Detect which cell encompasses the target text, then output its [x, y] center coordinate. 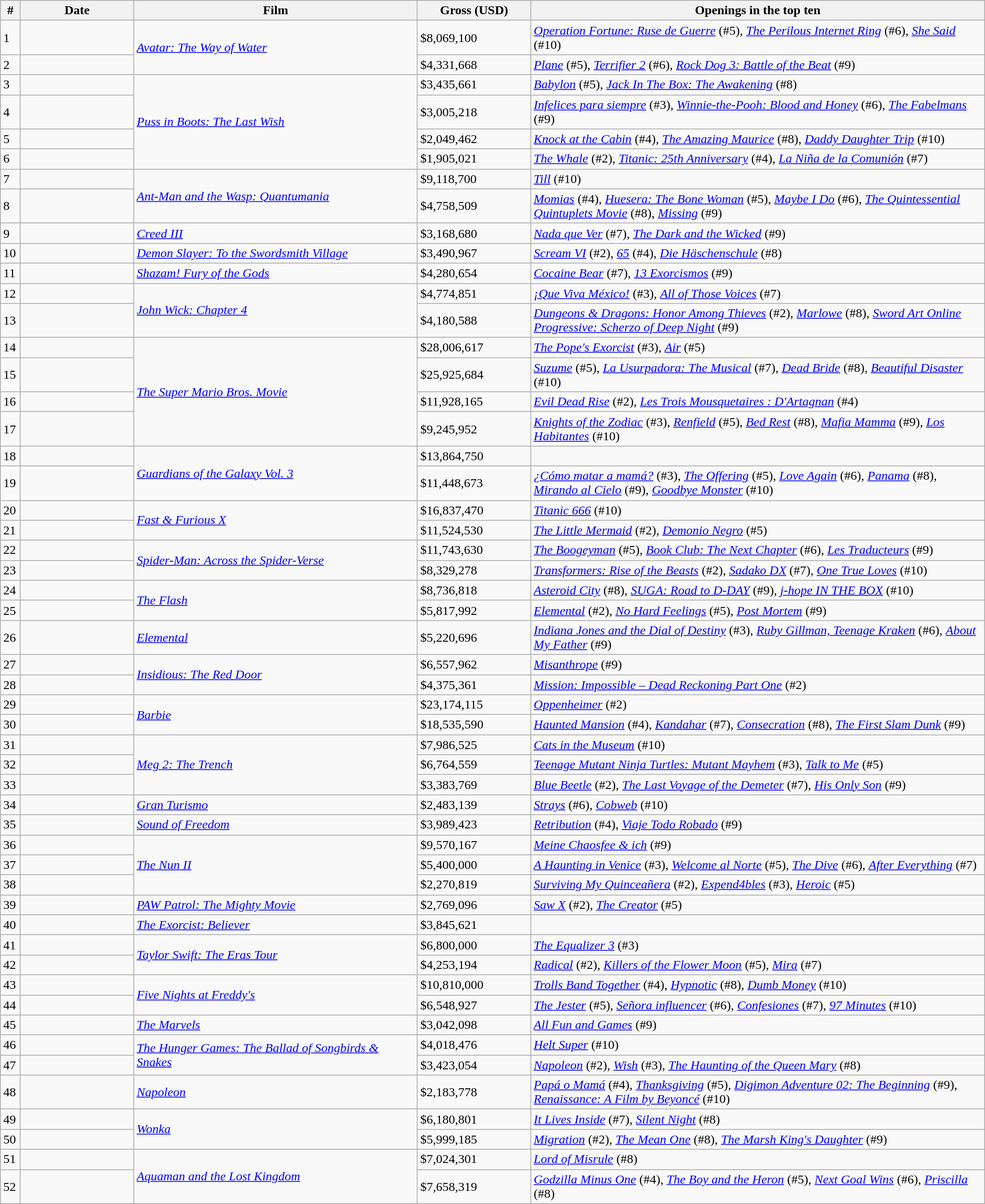
$4,180,588 [474, 321]
21 [11, 530]
Teenage Mutant Ninja Turtles: Mutant Mayhem (#3), Talk to Me (#5) [758, 765]
Sound of Freedom [276, 825]
45 [11, 1025]
Misanthrope (#9) [758, 664]
$4,253,194 [474, 965]
Asteroid City (#8), SUGA: Road to D-DAY (#9), j-hope IN THE BOX (#10) [758, 590]
Migration (#2), The Mean One (#8), The Marsh King's Daughter (#9) [758, 1139]
Fast & Furious X [276, 520]
30 [11, 725]
9 [11, 233]
$4,331,668 [474, 65]
Operation Fortune: Ruse de Guerre (#5), The Perilous Internet Ring (#6), She Said (#10) [758, 38]
$8,736,818 [474, 590]
Evil Dead Rise (#2), Les Trois Mousquetaires : D'Artagnan (#4) [758, 402]
$9,245,952 [474, 429]
14 [11, 348]
32 [11, 765]
3 [11, 85]
29 [11, 705]
The Little Mermaid (#2), Demonio Negro (#5) [758, 530]
11 [11, 273]
41 [11, 945]
51 [11, 1159]
23 [11, 570]
$11,743,630 [474, 550]
10 [11, 253]
Surviving My Quinceañera (#2), Expend4bles (#3), Heroic (#5) [758, 885]
34 [11, 805]
Haunted Mansion (#4), Kandahar (#7), Consecration (#8), The First Slam Dunk (#9) [758, 725]
52 [11, 1187]
17 [11, 429]
18 [11, 456]
# [11, 11]
$4,758,509 [474, 206]
Plane (#5), Terrifier 2 (#6), Rock Dog 3: Battle of the Beat (#9) [758, 65]
$5,817,992 [474, 610]
Meine Chaosfee & ich (#9) [758, 845]
$3,845,621 [474, 925]
$3,383,769 [474, 785]
$1,905,021 [474, 159]
Napoleon (#2), Wish (#3), The Haunting of the Queen Mary (#8) [758, 1065]
The Boogeyman (#5), Book Club: The Next Chapter (#6), Les Traducteurs (#9) [758, 550]
25 [11, 610]
The Super Mario Bros. Movie [276, 392]
46 [11, 1045]
$4,280,654 [474, 273]
$9,118,700 [474, 179]
Shazam! Fury of the Gods [276, 273]
15 [11, 375]
2 [11, 65]
$6,557,962 [474, 664]
Dungeons & Dragons: Honor Among Thieves (#2), Marlowe (#8), Sword Art Online Progressive: Scherzo of Deep Night (#9) [758, 321]
Cats in the Museum (#10) [758, 745]
Date [77, 11]
Retribution (#4), Viaje Todo Robado (#9) [758, 825]
$3,490,967 [474, 253]
40 [11, 925]
Gran Turismo [276, 805]
47 [11, 1065]
The Exorcist: Believer [276, 925]
37 [11, 865]
Mission: Impossible – Dead Reckoning Part One (#2) [758, 684]
27 [11, 664]
$10,810,000 [474, 985]
4 [11, 112]
16 [11, 402]
35 [11, 825]
Oppenheimer (#2) [758, 705]
48 [11, 1092]
The Nun II [276, 865]
$4,774,851 [474, 293]
33 [11, 785]
The Hunger Games: The Ballad of Songbirds & Snakes [276, 1055]
$7,986,525 [474, 745]
$6,800,000 [474, 945]
¿Cómo matar a mamá? (#3), The Offering (#5), Love Again (#6), Panama (#8), Mirando al Cielo (#9), Goodbye Monster (#10) [758, 483]
The Jester (#5), Señora influencer (#6), Confesiones (#7), 97 Minutes (#10) [758, 1005]
24 [11, 590]
Momias (#4), Huesera: The Bone Woman (#5), Maybe I Do (#6), The Quintessential Quintuplets Movie (#8), Missing (#9) [758, 206]
Five Nights at Freddy's [276, 995]
$3,168,680 [474, 233]
22 [11, 550]
Transformers: Rise of the Beasts (#2), Sadako DX (#7), One True Loves (#10) [758, 570]
28 [11, 684]
43 [11, 985]
5 [11, 139]
Strays (#6), Cobweb (#10) [758, 805]
Meg 2: The Trench [276, 765]
Creed III [276, 233]
44 [11, 1005]
$5,220,696 [474, 638]
$23,174,115 [474, 705]
12 [11, 293]
6 [11, 159]
7 [11, 179]
Elemental (#2), No Hard Feelings (#5), Post Mortem (#9) [758, 610]
$7,024,301 [474, 1159]
$7,658,319 [474, 1187]
$3,989,423 [474, 825]
Titanic 666 (#10) [758, 510]
$6,180,801 [474, 1119]
$4,375,361 [474, 684]
Godzilla Minus One (#4), The Boy and the Heron (#5), Next Goal Wins (#6), Priscilla (#8) [758, 1187]
A Haunting in Venice (#3), Welcome al Norte (#5), The Dive (#6), After Everything (#7) [758, 865]
$16,837,470 [474, 510]
$11,928,165 [474, 402]
Wonka [276, 1129]
$25,925,684 [474, 375]
$3,435,661 [474, 85]
The Pope's Exorcist (#3), Air (#5) [758, 348]
It Lives Inside (#7), Silent Night (#8) [758, 1119]
Cocaine Bear (#7), 13 Exorcismos (#9) [758, 273]
Knights of the Zodiac (#3), Renfield (#5), Bed Rest (#8), Mafia Mamma (#9), Los Habitantes (#10) [758, 429]
$3,042,098 [474, 1025]
Helt Super (#10) [758, 1045]
Indiana Jones and the Dial of Destiny (#3), Ruby Gillman, Teenage Kraken (#6), About My Father (#9) [758, 638]
Saw X (#2), The Creator (#5) [758, 905]
Gross (USD) [474, 11]
$6,548,927 [474, 1005]
1 [11, 38]
Spider-Man: Across the Spider-Verse [276, 560]
$5,999,185 [474, 1139]
Scream VI (#2), 65 (#4), Die Häschenschule (#8) [758, 253]
Insidious: The Red Door [276, 674]
Till (#10) [758, 179]
¡Que Viva México! (#3), All of Those Voices (#7) [758, 293]
Openings in the top ten [758, 11]
Barbie [276, 715]
$5,400,000 [474, 865]
Suzume (#5), La Usurpadora: The Musical (#7), Dead Bride (#8), Beautiful Disaster (#10) [758, 375]
$11,524,530 [474, 530]
Trolls Band Together (#4), Hypnotic (#8), Dumb Money (#10) [758, 985]
Blue Beetle (#2), The Last Voyage of the Demeter (#7), His Only Son (#9) [758, 785]
$13,864,750 [474, 456]
36 [11, 845]
$2,183,778 [474, 1092]
Film [276, 11]
Lord of Misrule (#8) [758, 1159]
$8,329,278 [474, 570]
39 [11, 905]
Infelices para siempre (#3), Winnie-the-Pooh: Blood and Honey (#6), The Fabelmans (#9) [758, 112]
$18,535,590 [474, 725]
$28,006,617 [474, 348]
$6,764,559 [474, 765]
All Fun and Games (#9) [758, 1025]
49 [11, 1119]
38 [11, 885]
The Whale (#2), Titanic: 25th Anniversary (#4), La Niña de la Comunión (#7) [758, 159]
$2,769,096 [474, 905]
Taylor Swift: The Eras Tour [276, 955]
Radical (#2), Killers of the Flower Moon (#5), Mira (#7) [758, 965]
$3,005,218 [474, 112]
PAW Patrol: The Mighty Movie [276, 905]
The Flash [276, 600]
$9,570,167 [474, 845]
Elemental [276, 638]
13 [11, 321]
$2,270,819 [474, 885]
$4,018,476 [474, 1045]
50 [11, 1139]
Aquaman and the Lost Kingdom [276, 1176]
Puss in Boots: The Last Wish [276, 122]
31 [11, 745]
The Marvels [276, 1025]
Demon Slayer: To the Swordsmith Village [276, 253]
Napoleon [276, 1092]
John Wick: Chapter 4 [276, 310]
19 [11, 483]
Nada que Ver (#7), The Dark and the Wicked (#9) [758, 233]
Papá o Mamá (#4), Thanksgiving (#5), Digimon Adventure 02: The Beginning (#9), Renaissance: A Film by Beyoncé (#10) [758, 1092]
26 [11, 638]
Knock at the Cabin (#4), The Amazing Maurice (#8), Daddy Daughter Trip (#10) [758, 139]
$8,069,100 [474, 38]
42 [11, 965]
Avatar: The Way of Water [276, 47]
Babylon (#5), Jack In The Box: The Awakening (#8) [758, 85]
$3,423,054 [474, 1065]
Guardians of the Galaxy Vol. 3 [276, 473]
8 [11, 206]
$11,448,673 [474, 483]
$2,483,139 [474, 805]
Ant-Man and the Wasp: Quantumania [276, 196]
$2,049,462 [474, 139]
20 [11, 510]
The Equalizer 3 (#3) [758, 945]
